From the cell containing the given text, extract its center point as [X, Y] coordinate. 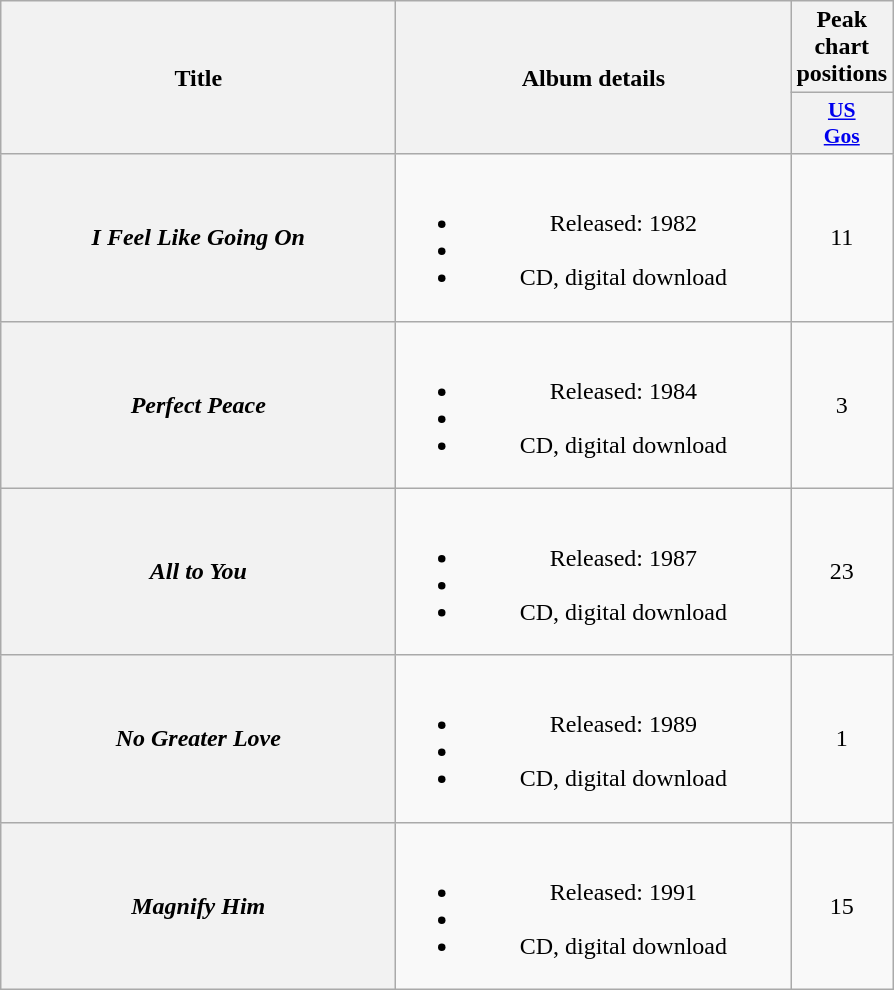
1 [842, 738]
I Feel Like Going On [198, 238]
Released: 1991CD, digital download [594, 906]
3 [842, 404]
All to You [198, 572]
Released: 1984CD, digital download [594, 404]
Released: 1982CD, digital download [594, 238]
23 [842, 572]
Perfect Peace [198, 404]
11 [842, 238]
Released: 1989CD, digital download [594, 738]
USGos [842, 124]
No Greater Love [198, 738]
Title [198, 78]
Peak chart positions [842, 47]
Magnify Him [198, 906]
Released: 1987CD, digital download [594, 572]
15 [842, 906]
Album details [594, 78]
